Detect which cell encompasses the target text, then output its [x, y] center coordinate. 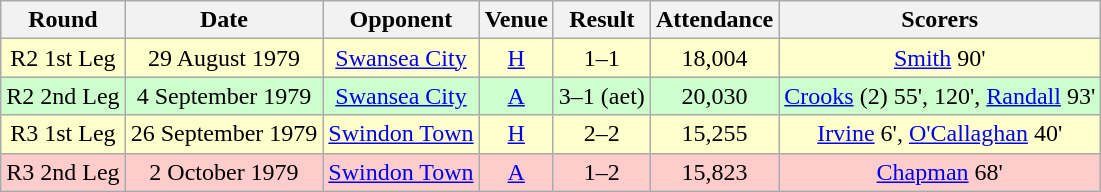
Irvine 6', O'Callaghan 40' [940, 134]
4 September 1979 [224, 96]
1–2 [602, 172]
26 September 1979 [224, 134]
20,030 [714, 96]
R3 2nd Leg [63, 172]
R3 1st Leg [63, 134]
R2 1st Leg [63, 58]
15,823 [714, 172]
Crooks (2) 55', 120', Randall 93' [940, 96]
Venue [516, 20]
3–1 (aet) [602, 96]
Result [602, 20]
R2 2nd Leg [63, 96]
Round [63, 20]
2–2 [602, 134]
15,255 [714, 134]
Scorers [940, 20]
1–1 [602, 58]
Smith 90' [940, 58]
Opponent [401, 20]
Attendance [714, 20]
18,004 [714, 58]
29 August 1979 [224, 58]
Chapman 68' [940, 172]
Date [224, 20]
2 October 1979 [224, 172]
